Determine the (X, Y) coordinate at the center of the cell enclosing the given text.  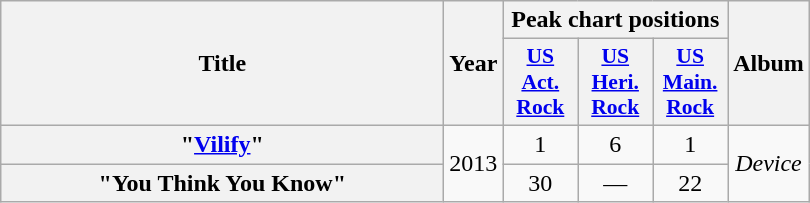
— (616, 183)
USAct. Rock (540, 82)
2013 (474, 163)
6 (616, 144)
Device (769, 163)
30 (540, 183)
Year (474, 64)
"You Think You Know" (222, 183)
22 (690, 183)
Peak chart positions (616, 20)
Title (222, 64)
USMain. Rock (690, 82)
"Vilify" (222, 144)
USHeri. Rock (616, 82)
Album (769, 64)
